Provide the (X, Y) coordinate of the cell's center where the given text is located.  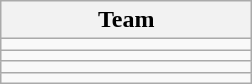
Team (126, 20)
